Extract the [x, y] coordinate from the center of the cell holding the provided text.  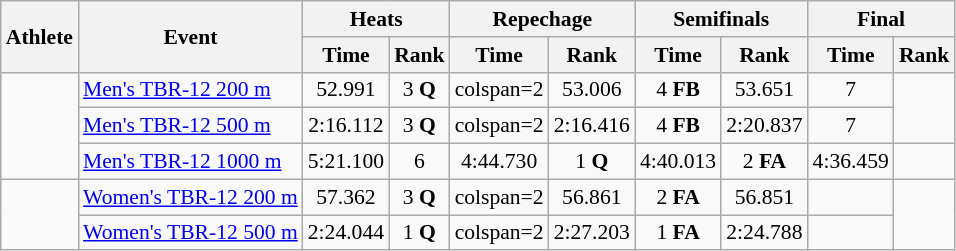
4:44.730 [500, 162]
Final [882, 19]
2:27.203 [592, 233]
4:36.459 [851, 162]
Semifinals [722, 19]
5:21.100 [346, 162]
Men's TBR-12 500 m [190, 126]
56.861 [592, 197]
Men's TBR-12 200 m [190, 90]
Repechage [542, 19]
Women's TBR-12 200 m [190, 197]
57.362 [346, 197]
52.991 [346, 90]
Athlete [40, 36]
Heats [376, 19]
Event [190, 36]
Men's TBR-12 1000 m [190, 162]
2:24.044 [346, 233]
56.851 [764, 197]
2:16.112 [346, 126]
1 FA [678, 233]
53.006 [592, 90]
4:40.013 [678, 162]
53.651 [764, 90]
Women's TBR-12 500 m [190, 233]
2:20.837 [764, 126]
2:16.416 [592, 126]
6 [420, 162]
2:24.788 [764, 233]
